Search for the cell housing the specified text and yield its [X, Y] center coordinate. 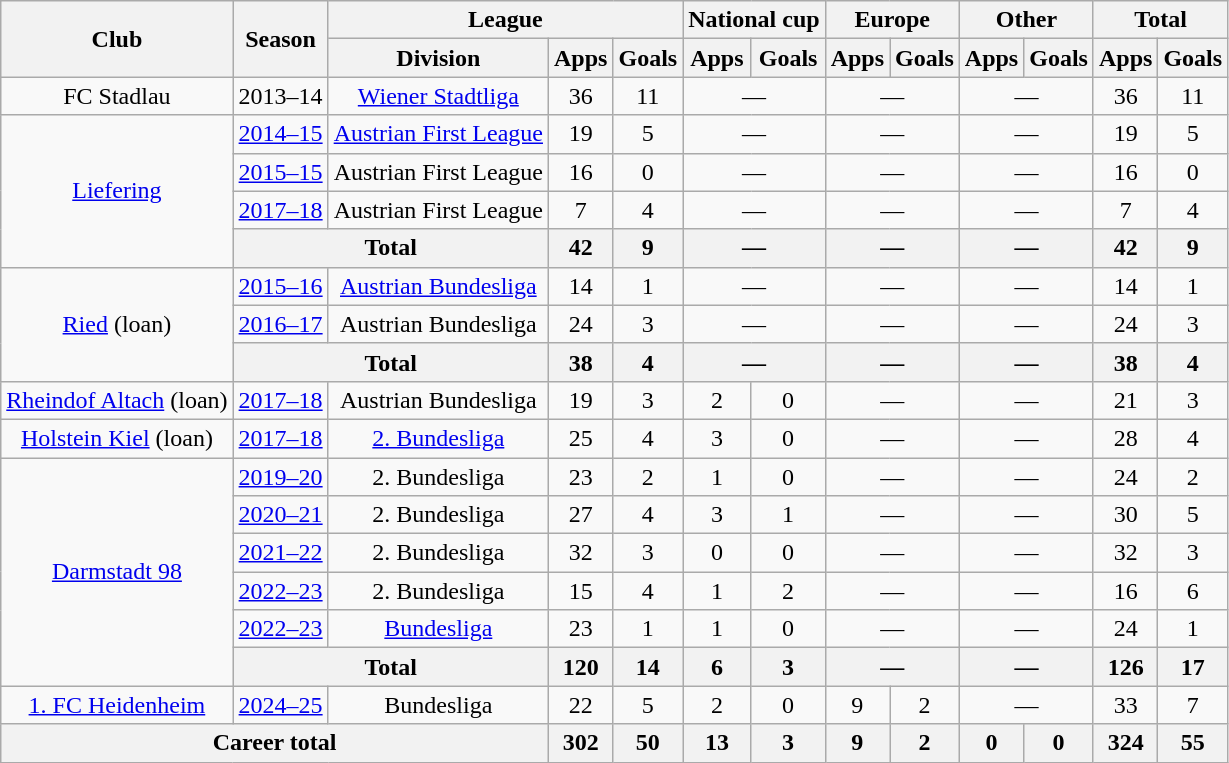
126 [1125, 667]
1. FC Heidenheim [117, 705]
2015–16 [280, 286]
55 [1193, 743]
15 [581, 591]
Ried (loan) [117, 324]
Division [438, 58]
Holstein Kiel (loan) [117, 438]
National cup [754, 20]
30 [1125, 515]
25 [581, 438]
Other [1026, 20]
21 [1125, 400]
50 [648, 743]
FC Stadlau [117, 96]
2015–15 [280, 172]
13 [717, 743]
2013–14 [280, 96]
Club [117, 39]
2016–17 [280, 324]
33 [1125, 705]
17 [1193, 667]
Darmstadt 98 [117, 572]
Wiener Stadtliga [438, 96]
Rheindof Altach (loan) [117, 400]
Career total [275, 743]
Liefering [117, 191]
324 [1125, 743]
2021–22 [280, 553]
28 [1125, 438]
2020–21 [280, 515]
120 [581, 667]
Europe [892, 20]
302 [581, 743]
League [506, 20]
Season [280, 39]
27 [581, 515]
2024–25 [280, 705]
22 [581, 705]
2014–15 [280, 134]
2019–20 [280, 477]
